Return the [x, y] coordinate for the center point of the cell that contains the specified text.  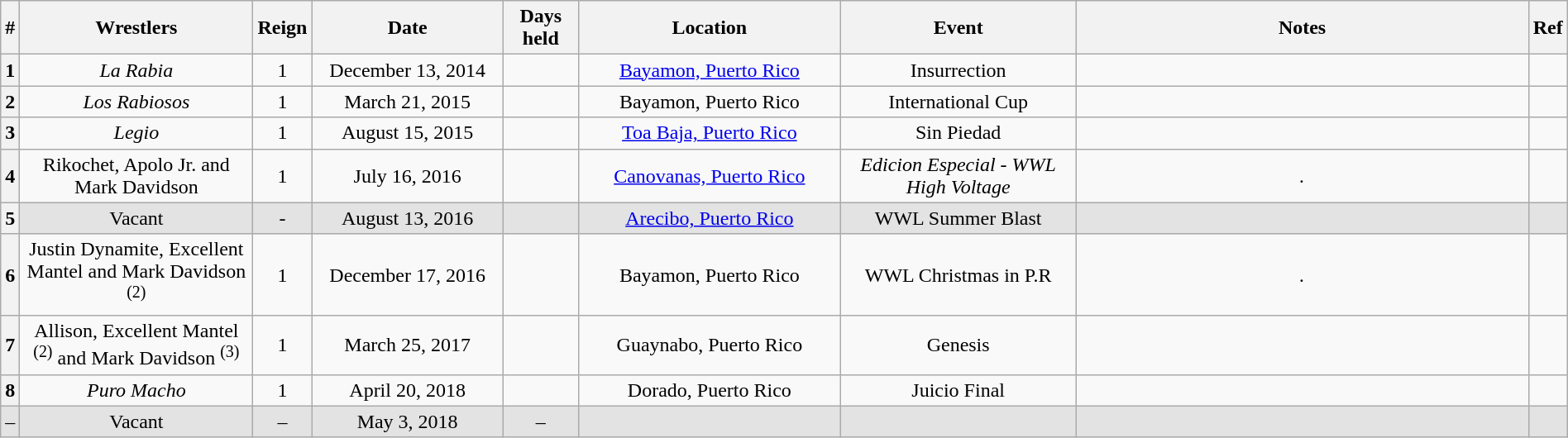
Legio [136, 133]
WWL Summer Blast [958, 218]
Event [958, 28]
Reign [283, 28]
Sin Piedad [958, 133]
May 3, 2018 [407, 421]
Notes [1302, 28]
April 20, 2018 [407, 390]
7 [10, 345]
Genesis [958, 345]
6 [10, 274]
Daysheld [541, 28]
December 17, 2016 [407, 274]
Edicion Especial - WWL High Voltage [958, 175]
Insurrection [958, 70]
Location [710, 28]
8 [10, 390]
3 [10, 133]
Dorado, Puerto Rico [710, 390]
WWL Christmas in P.R [958, 274]
Date [407, 28]
International Cup [958, 102]
- [283, 218]
Wrestlers [136, 28]
Rikochet, Apolo Jr. and Mark Davidson [136, 175]
Toa Baja, Puerto Rico [710, 133]
July 16, 2016 [407, 175]
Puro Macho [136, 390]
December 13, 2014 [407, 70]
Los Rabiosos [136, 102]
Juicio Final [958, 390]
March 25, 2017 [407, 345]
2 [10, 102]
Canovanas, Puerto Rico [710, 175]
5 [10, 218]
March 21, 2015 [407, 102]
August 15, 2015 [407, 133]
La Rabia [136, 70]
Ref [1548, 28]
Justin Dynamite, Excellent Mantel and Mark Davidson (2) [136, 274]
August 13, 2016 [407, 218]
4 [10, 175]
# [10, 28]
Allison, Excellent Mantel (2) and Mark Davidson (3) [136, 345]
Guaynabo, Puerto Rico [710, 345]
Arecibo, Puerto Rico [710, 218]
